Pinpoint the cell where the given text exists, returning its [x, y] midpoint coordinate. 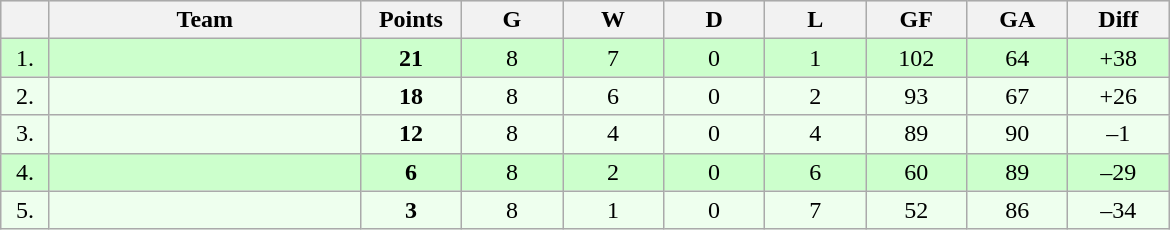
Points [410, 20]
93 [916, 96]
3 [410, 210]
3. [26, 134]
+26 [1118, 96]
1. [26, 58]
+38 [1118, 58]
W [612, 20]
67 [1018, 96]
L [816, 20]
GA [1018, 20]
G [512, 20]
–34 [1118, 210]
64 [1018, 58]
102 [916, 58]
D [714, 20]
Team [204, 20]
60 [916, 172]
GF [916, 20]
86 [1018, 210]
12 [410, 134]
4. [26, 172]
52 [916, 210]
21 [410, 58]
5. [26, 210]
90 [1018, 134]
–1 [1118, 134]
–29 [1118, 172]
2. [26, 96]
18 [410, 96]
Diff [1118, 20]
